Determine the (x, y) coordinate at the center of the cell enclosing the given text.  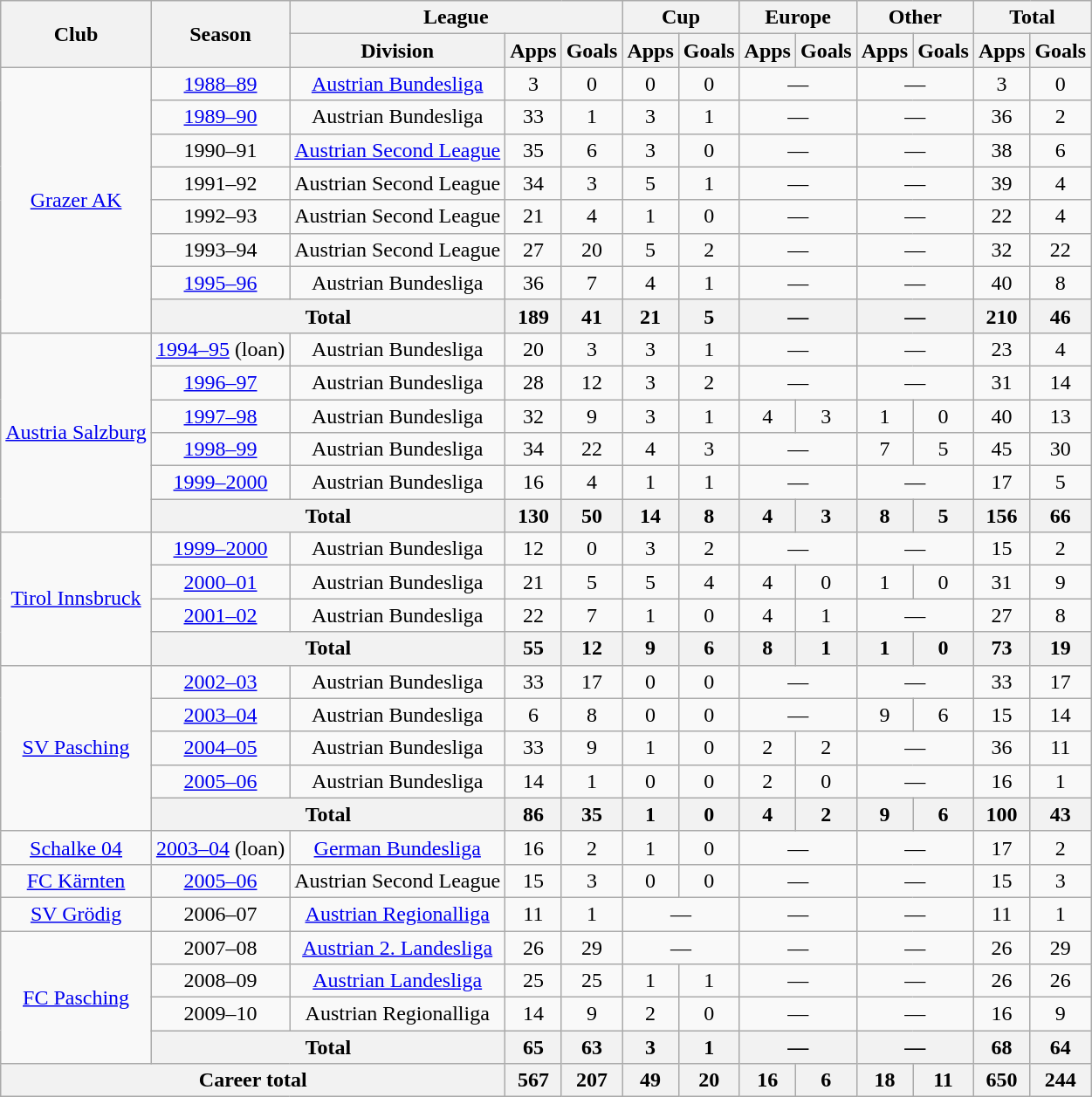
2009–10 (220, 1014)
Europe (798, 17)
2004–05 (220, 748)
156 (1001, 516)
66 (1061, 516)
65 (533, 1047)
38 (1001, 150)
1994–95 (loan) (220, 349)
League (456, 17)
Other (915, 17)
1993–94 (220, 250)
2007–08 (220, 947)
43 (1061, 814)
650 (1001, 1080)
FC Kärnten (77, 881)
2001–02 (220, 615)
2003–04 (loan) (220, 847)
Grazer AK (77, 200)
Tirol Innsbruck (77, 599)
1991–92 (220, 183)
1989–90 (220, 117)
2006–07 (220, 914)
1988–89 (220, 84)
189 (533, 316)
1992–93 (220, 216)
2008–09 (220, 981)
23 (1001, 349)
13 (1061, 416)
50 (592, 516)
210 (1001, 316)
Division (398, 51)
1995–96 (220, 283)
207 (592, 1080)
100 (1001, 814)
1996–97 (220, 382)
46 (1061, 316)
2002–03 (220, 682)
SV Grödig (77, 914)
Austria Salzburg (77, 432)
73 (1001, 648)
19 (1061, 648)
55 (533, 648)
68 (1001, 1047)
63 (592, 1047)
FC Pasching (77, 997)
45 (1001, 449)
Career total (253, 1080)
1990–91 (220, 150)
2000–01 (220, 582)
Austrian 2. Landesliga (398, 947)
1997–98 (220, 416)
39 (1001, 183)
1998–99 (220, 449)
Schalke 04 (77, 847)
49 (650, 1080)
30 (1061, 449)
Austrian Landesliga (398, 981)
18 (884, 1080)
86 (533, 814)
2003–04 (220, 715)
Cup (681, 17)
German Bundesliga (398, 847)
41 (592, 316)
SV Pasching (77, 748)
Season (220, 34)
567 (533, 1080)
64 (1061, 1047)
130 (533, 516)
28 (533, 382)
Club (77, 34)
244 (1061, 1080)
